Pinpoint the cell where the given text exists, returning its (x, y) midpoint coordinate. 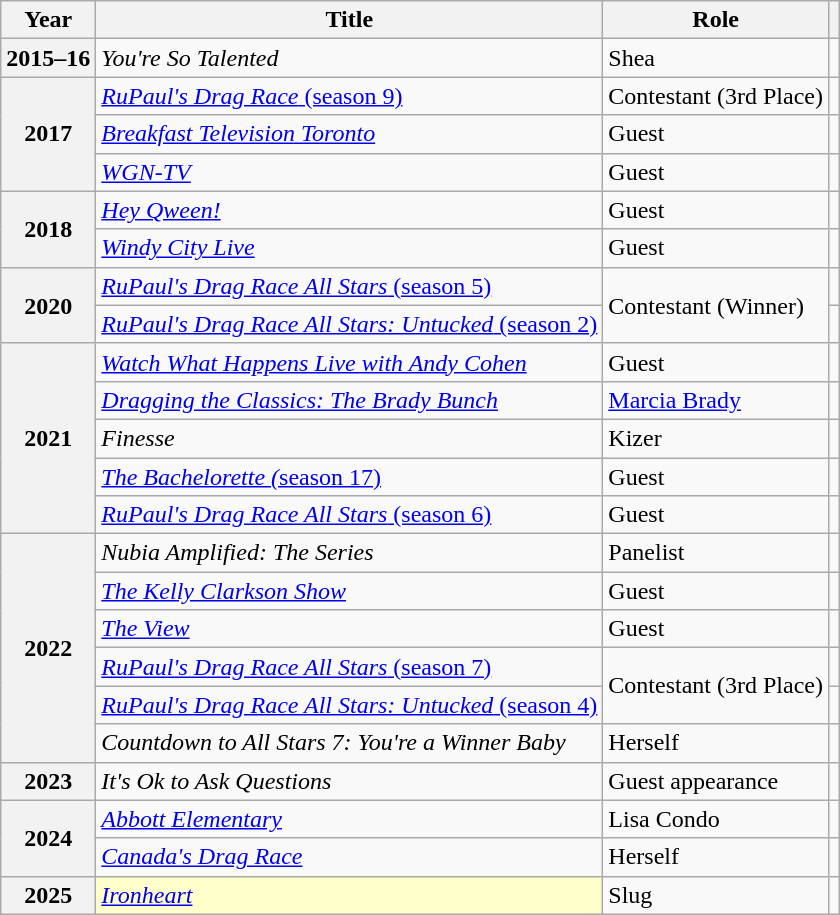
Windy City Live (350, 248)
Hey Qween! (350, 210)
Kizer (716, 438)
Watch What Happens Live with Andy Cohen (350, 362)
Abbott Elementary (350, 819)
2022 (48, 648)
Panelist (716, 553)
RuPaul's Drag Race All Stars (season 7) (350, 667)
RuPaul's Drag Race All Stars: Untucked (season 4) (350, 705)
RuPaul's Drag Race (season 9) (350, 96)
Year (48, 20)
Dragging the Classics: The Brady Bunch (350, 400)
Marcia Brady (716, 400)
Lisa Condo (716, 819)
2024 (48, 838)
Shea (716, 58)
2025 (48, 895)
2021 (48, 438)
Contestant (Winner) (716, 305)
2020 (48, 305)
2018 (48, 229)
2017 (48, 134)
RuPaul's Drag Race All Stars (season 6) (350, 515)
You're So Talented (350, 58)
The View (350, 629)
The Kelly Clarkson Show (350, 591)
Role (716, 20)
Ironheart (350, 895)
Title (350, 20)
Canada's Drag Race (350, 857)
Breakfast Television Toronto (350, 134)
Guest appearance (716, 781)
RuPaul's Drag Race All Stars: Untucked (season 2) (350, 324)
Countdown to All Stars 7: You're a Winner Baby (350, 743)
Finesse (350, 438)
Slug (716, 895)
Nubia Amplified: The Series (350, 553)
The Bachelorette (season 17) (350, 477)
RuPaul's Drag Race All Stars (season 5) (350, 286)
2015–16 (48, 58)
It's Ok to Ask Questions (350, 781)
2023 (48, 781)
WGN-TV (350, 172)
